Locate the cell with the specified text and output its (X, Y) center coordinate. 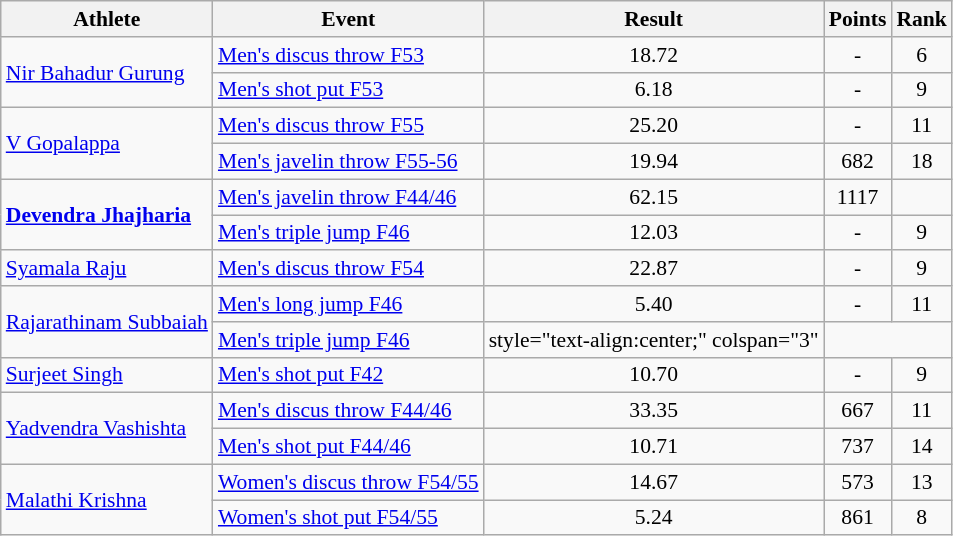
Syamala Raju (107, 269)
12.03 (654, 233)
Men's discus throw F44/46 (348, 411)
18 (922, 162)
19.94 (654, 162)
33.35 (654, 411)
18.72 (654, 55)
V Gopalappa (107, 144)
Women's discus throw F54/55 (348, 482)
Rank (922, 19)
Men's shot put F53 (348, 90)
Surjeet Singh (107, 375)
14 (922, 447)
13 (922, 482)
Men's javelin throw F44/46 (348, 197)
Result (654, 19)
861 (858, 518)
6.18 (654, 90)
Devendra Jhajharia (107, 214)
682 (858, 162)
14.67 (654, 482)
1117 (858, 197)
Athlete (107, 19)
Men's shot put F42 (348, 375)
10.70 (654, 375)
25.20 (654, 126)
Event (348, 19)
10.71 (654, 447)
Yadvendra Vashishta (107, 428)
6 (922, 55)
Men's discus throw F53 (348, 55)
style="text-align:center;" colspan="3" (654, 340)
Men's long jump F46 (348, 304)
Points (858, 19)
Men's shot put F44/46 (348, 447)
Men's discus throw F54 (348, 269)
667 (858, 411)
62.15 (654, 197)
22.87 (654, 269)
Rajarathinam Subbaiah (107, 322)
Men's javelin throw F55-56 (348, 162)
5.40 (654, 304)
5.24 (654, 518)
573 (858, 482)
8 (922, 518)
Women's shot put F54/55 (348, 518)
737 (858, 447)
Nir Bahadur Gurung (107, 72)
Men's discus throw F55 (348, 126)
Malathi Krishna (107, 500)
